Provide the (x, y) coordinate of the cell's center where the given text is located.  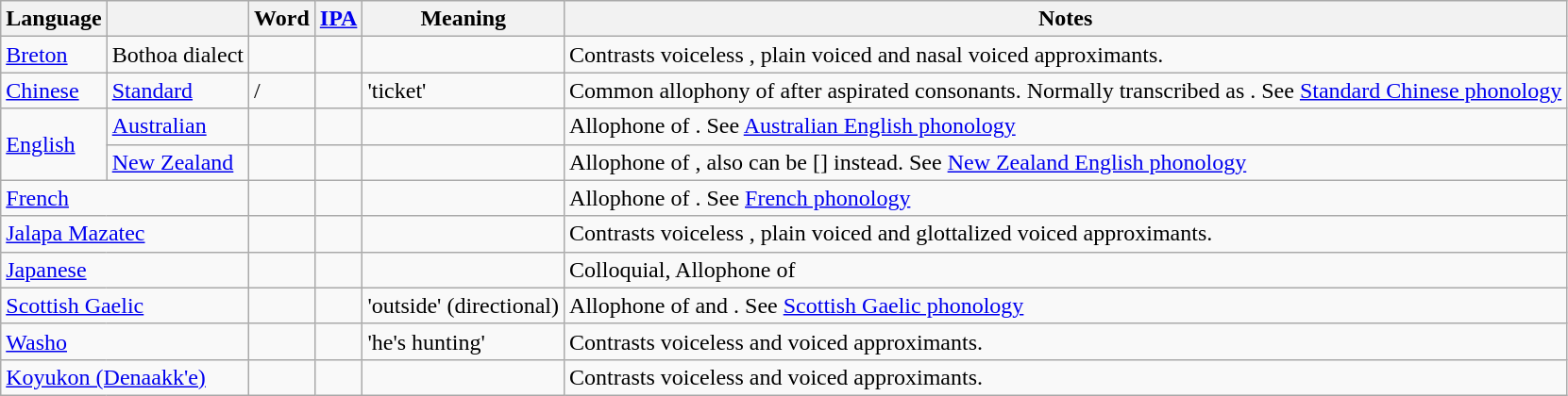
Colloquial, Allophone of (1066, 270)
Scottish Gaelic (125, 305)
Word (282, 19)
New Zealand (177, 162)
Japanese (125, 270)
Australian (177, 126)
Standard (177, 91)
Meaning (464, 19)
Koyukon (Denaakk'e) (125, 377)
Allophone of . See Australian English phonology (1066, 126)
Allophone of , also can be [] instead. See New Zealand English phonology (1066, 162)
Language (54, 19)
'he's hunting' (464, 341)
Common allophony of after aspirated consonants. Normally transcribed as . See Standard Chinese phonology (1066, 91)
'ticket' (464, 91)
/ (282, 91)
Bothoa dialect (177, 55)
Contrasts voiceless , plain voiced and nasal voiced approximants. (1066, 55)
Jalapa Mazatec (125, 234)
French (125, 198)
IPA (338, 19)
Notes (1066, 19)
Allophone of and . See Scottish Gaelic phonology (1066, 305)
Allophone of . See French phonology (1066, 198)
English (54, 144)
'outside' (directional) (464, 305)
Breton (54, 55)
Washo (125, 341)
Chinese (54, 91)
Contrasts voiceless , plain voiced and glottalized voiced approximants. (1066, 234)
